Extract the (X, Y) coordinate from the center of the cell holding the provided text.  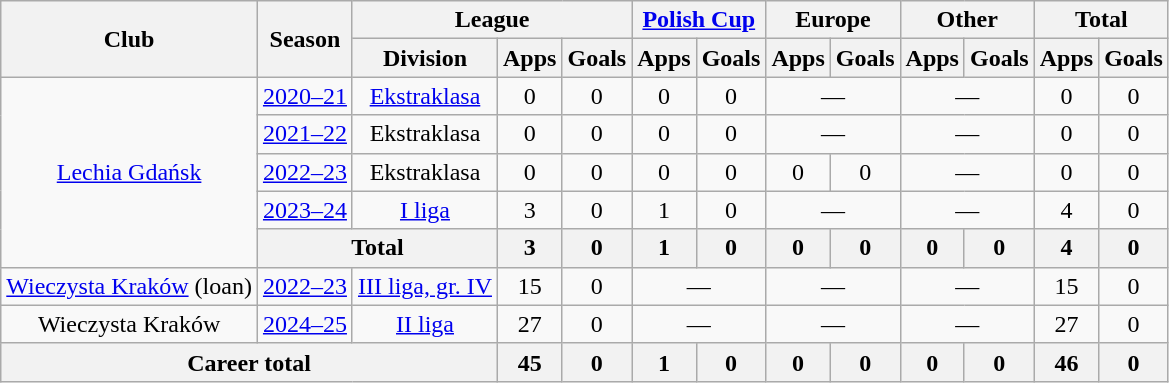
Polish Cup (699, 20)
Wieczysta Kraków (loan) (130, 286)
Club (130, 39)
Season (304, 39)
Division (424, 58)
Lechia Gdańsk (130, 172)
III liga, gr. IV (424, 286)
Career total (250, 362)
II liga (424, 324)
Other (967, 20)
Europe (833, 20)
Wieczysta Kraków (130, 324)
League (492, 20)
I liga (424, 210)
2024–25 (304, 324)
45 (530, 362)
2023–24 (304, 210)
2021–22 (304, 134)
2020–21 (304, 96)
46 (1066, 362)
